Find where the given text appears and provide that cell's center as (x, y) coordinate. 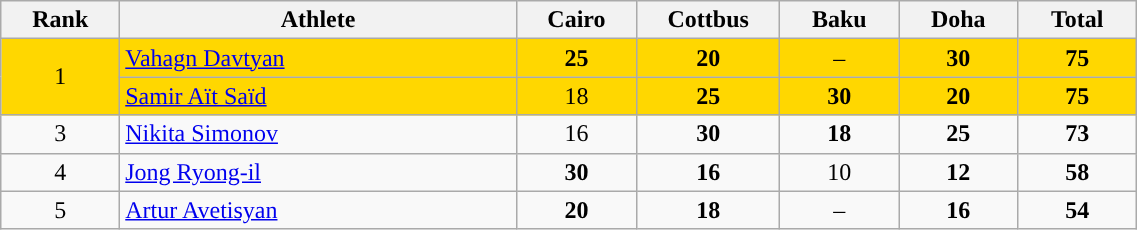
10 (840, 172)
Doha (958, 20)
Jong Ryong-il (318, 172)
54 (1078, 210)
Samir Aït Saïd (318, 96)
Cottbus (708, 20)
3 (60, 134)
Artur Avetisyan (318, 210)
Vahagn Davtyan (318, 58)
73 (1078, 134)
4 (60, 172)
5 (60, 210)
Cairo (576, 20)
Rank (60, 20)
Total (1078, 20)
Nikita Simonov (318, 134)
1 (60, 77)
12 (958, 172)
58 (1078, 172)
Athlete (318, 20)
Baku (840, 20)
